For the text-containing cell, return its midpoint in [X, Y] coordinate format. 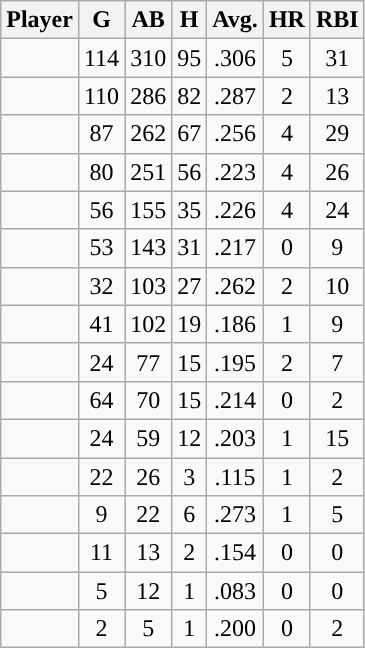
.287 [236, 96]
70 [148, 400]
AB [148, 20]
3 [190, 477]
.200 [236, 629]
.186 [236, 324]
80 [101, 172]
102 [148, 324]
53 [101, 248]
.083 [236, 591]
.217 [236, 248]
64 [101, 400]
.195 [236, 362]
77 [148, 362]
251 [148, 172]
95 [190, 58]
67 [190, 134]
29 [337, 134]
10 [337, 286]
HR [286, 20]
.223 [236, 172]
7 [337, 362]
H [190, 20]
Avg. [236, 20]
32 [101, 286]
262 [148, 134]
114 [101, 58]
.226 [236, 210]
G [101, 20]
110 [101, 96]
.256 [236, 134]
.306 [236, 58]
.273 [236, 515]
.115 [236, 477]
RBI [337, 20]
35 [190, 210]
41 [101, 324]
87 [101, 134]
19 [190, 324]
11 [101, 553]
.214 [236, 400]
286 [148, 96]
27 [190, 286]
155 [148, 210]
103 [148, 286]
59 [148, 438]
143 [148, 248]
.203 [236, 438]
6 [190, 515]
310 [148, 58]
.262 [236, 286]
.154 [236, 553]
82 [190, 96]
Player [40, 20]
